Find where the given text appears and provide that cell's center as [X, Y] coordinate. 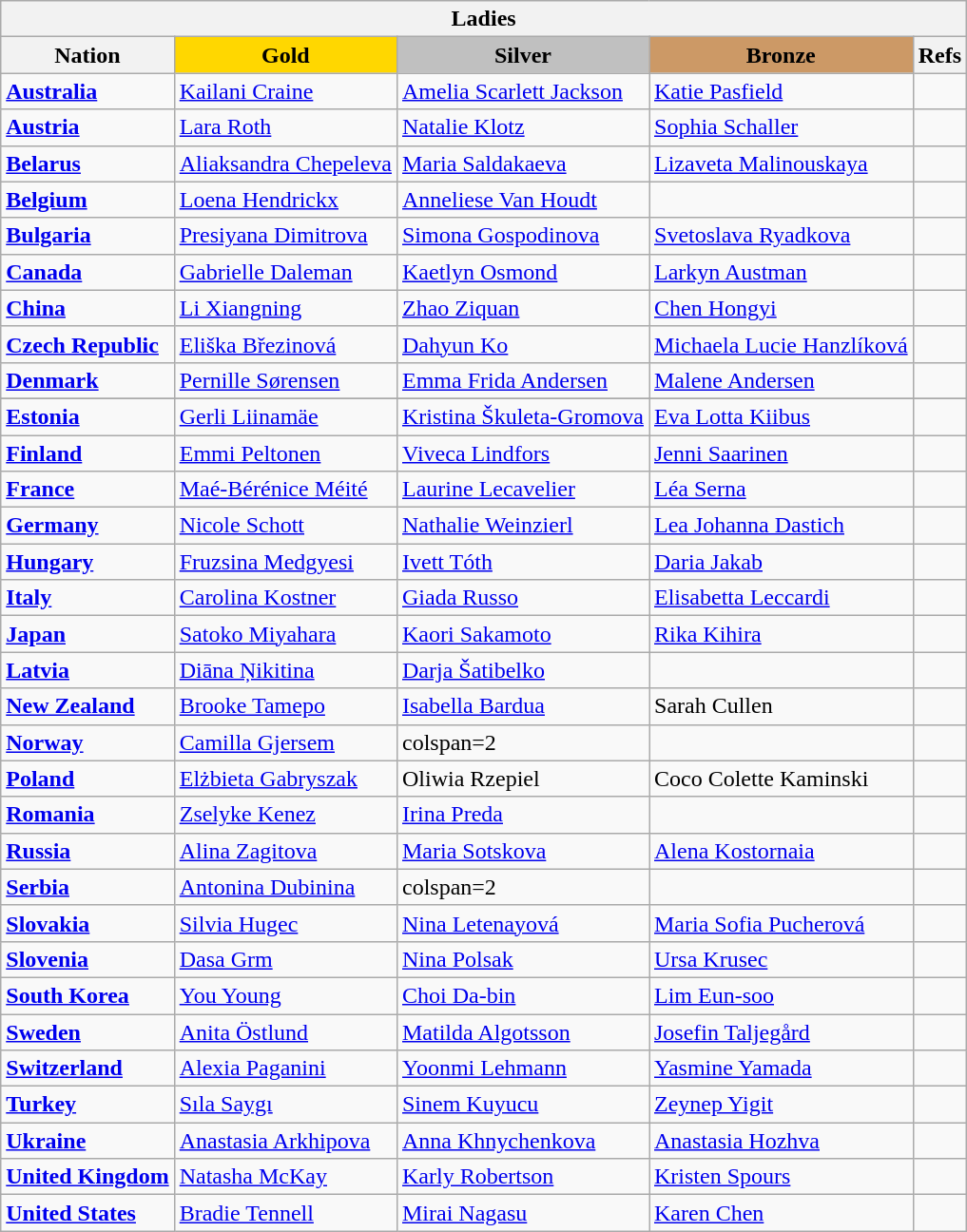
Matilda Algotsson [523, 1031]
Anneliese Van Houdt [523, 200]
Josefin Taljegård [781, 1031]
Zeynep Yigit [781, 1105]
Emma Frida Andersen [523, 380]
Latvia [87, 670]
Brooke Tamepo [285, 706]
Bradie Tennell [285, 1213]
Rika Kihira [781, 634]
Silver [523, 55]
Yasmine Yamada [781, 1068]
Elisabetta Leccardi [781, 598]
United Kingdom [87, 1177]
South Korea [87, 995]
Silvia Hugec [285, 923]
Daria Jakab [781, 562]
Pernille Sørensen [285, 380]
Malene Andersen [781, 380]
Natalie Klotz [523, 127]
Alexia Paganini [285, 1068]
Chen Hongyi [781, 308]
Natasha McKay [285, 1177]
Alena Kostornaia [781, 851]
Anita Östlund [285, 1031]
Dahyun Ko [523, 344]
Nation [87, 55]
Belgium [87, 200]
Italy [87, 598]
Larkyn Austman [781, 272]
Antonina Dubinina [285, 887]
Australia [87, 91]
China [87, 308]
Poland [87, 779]
Maria Saldakaeva [523, 164]
Lim Eun-soo [781, 995]
Sophia Schaller [781, 127]
Kaori Sakamoto [523, 634]
Karen Chen [781, 1213]
Li Xiangning [285, 308]
Refs [939, 55]
Sinem Kuyucu [523, 1105]
Laurine Lecavelier [523, 490]
Anna Khnychenkova [523, 1141]
Kailani Craine [285, 91]
Anastasia Arkhipova [285, 1141]
Austria [87, 127]
Zhao Ziquan [523, 308]
Kristen Spours [781, 1177]
Michaela Lucie Hanzlíková [781, 344]
Karly Robertson [523, 1177]
Nina Letenayová [523, 923]
Gabrielle Daleman [285, 272]
Slovenia [87, 959]
Jenni Saarinen [781, 453]
Norway [87, 742]
New Zealand [87, 706]
Eliška Březinová [285, 344]
Sarah Cullen [781, 706]
Nina Polsak [523, 959]
Estonia [87, 416]
Carolina Kostner [285, 598]
Ivett Tóth [523, 562]
Aliaksandra Chepeleva [285, 164]
Bulgaria [87, 236]
Giada Russo [523, 598]
Viveca Lindfors [523, 453]
Léa Serna [781, 490]
Lizaveta Malinouskaya [781, 164]
Gold [285, 55]
Gerli Liinamäe [285, 416]
Anastasia Hozhva [781, 1141]
Maé-Bérénice Méité [285, 490]
Simona Gospodinova [523, 236]
Serbia [87, 887]
Russia [87, 851]
Zselyke Kenez [285, 815]
Lara Roth [285, 127]
Sıla Saygı [285, 1105]
Coco Colette Kaminski [781, 779]
Svetoslava Ryadkova [781, 236]
Camilla Gjersem [285, 742]
Kristina Škuleta-Gromova [523, 416]
Alina Zagitova [285, 851]
Romania [87, 815]
Elżbieta Gabryszak [285, 779]
Isabella Bardua [523, 706]
Ukraine [87, 1141]
Switzerland [87, 1068]
Amelia Scarlett Jackson [523, 91]
Belarus [87, 164]
Japan [87, 634]
Irina Preda [523, 815]
Slovakia [87, 923]
Bronze [781, 55]
Dasa Grm [285, 959]
Diāna Ņikitina [285, 670]
Germany [87, 526]
France [87, 490]
Sweden [87, 1031]
Canada [87, 272]
Maria Sotskova [523, 851]
Choi Da-bin [523, 995]
Hungary [87, 562]
Czech Republic [87, 344]
Yoonmi Lehmann [523, 1068]
Maria Sofia Pucherová [781, 923]
United States [87, 1213]
Nicole Schott [285, 526]
Ladies [484, 19]
Kaetlyn Osmond [523, 272]
Loena Hendrickx [285, 200]
Katie Pasfield [781, 91]
Denmark [87, 380]
Fruzsina Medgyesi [285, 562]
Ursa Krusec [781, 959]
Turkey [87, 1105]
Emmi Peltonen [285, 453]
Darja Šatibelko [523, 670]
Eva Lotta Kiibus [781, 416]
Finland [87, 453]
Nathalie Weinzierl [523, 526]
Oliwia Rzepiel [523, 779]
Lea Johanna Dastich [781, 526]
Satoko Miyahara [285, 634]
You Young [285, 995]
Presiyana Dimitrova [285, 236]
Mirai Nagasu [523, 1213]
